Output the (X, Y) coordinate of the center of the cell containing the given text.  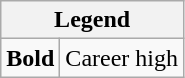
Career high (122, 58)
Legend (92, 20)
Bold (30, 58)
